From the cell containing the given text, extract its center point as (x, y) coordinate. 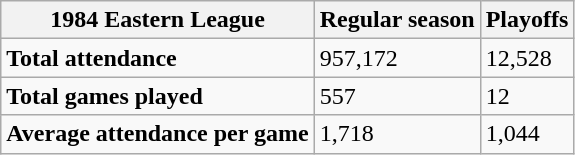
557 (397, 96)
12,528 (527, 58)
1,718 (397, 134)
Playoffs (527, 20)
12 (527, 96)
957,172 (397, 58)
Total games played (158, 96)
1,044 (527, 134)
Total attendance (158, 58)
Average attendance per game (158, 134)
Regular season (397, 20)
1984 Eastern League (158, 20)
